Scan for the cell matching the given text and deliver its [X, Y] coordinate at center. 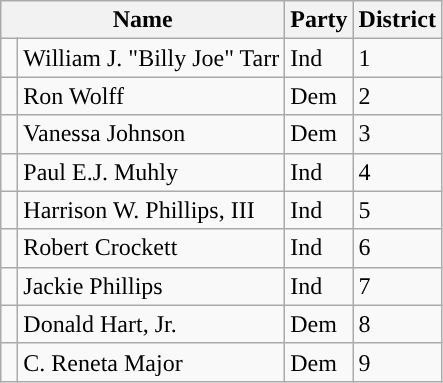
8 [397, 324]
7 [397, 286]
Harrison W. Phillips, III [152, 210]
Vanessa Johnson [152, 134]
6 [397, 248]
1 [397, 58]
Donald Hart, Jr. [152, 324]
Robert Crockett [152, 248]
William J. "Billy Joe" Tarr [152, 58]
District [397, 20]
2 [397, 96]
3 [397, 134]
5 [397, 210]
4 [397, 172]
9 [397, 362]
Paul E.J. Muhly [152, 172]
Jackie Phillips [152, 286]
Party [319, 20]
Name [143, 20]
Ron Wolff [152, 96]
C. Reneta Major [152, 362]
